Find where the given text appears and provide that cell's center as (x, y) coordinate. 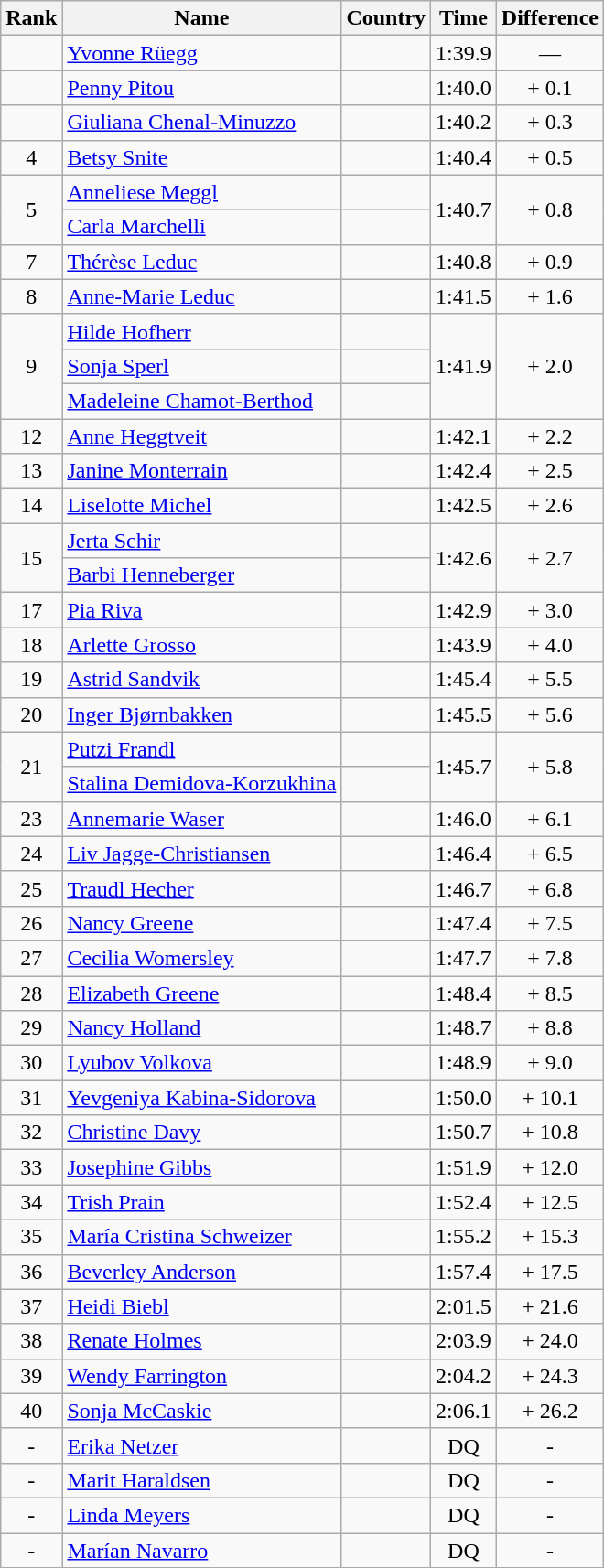
2:01.5 (464, 1306)
38 (31, 1341)
+ 3.0 (549, 610)
+ 12.0 (549, 1167)
Elizabeth Greene (201, 993)
Difference (549, 18)
31 (31, 1098)
8 (31, 296)
2:06.1 (464, 1411)
20 (31, 714)
1:48.4 (464, 993)
1:42.1 (464, 436)
+ 10.1 (549, 1098)
1:46.4 (464, 854)
Wendy Farrington (201, 1376)
36 (31, 1272)
1:45.4 (464, 680)
37 (31, 1306)
+ 6.5 (549, 854)
+ 24.3 (549, 1376)
34 (31, 1202)
Astrid Sandvik (201, 680)
+ 4.0 (549, 645)
19 (31, 680)
1:40.7 (464, 209)
7 (31, 262)
+ 6.8 (549, 888)
1:50.0 (464, 1098)
+ 10.8 (549, 1133)
1:40.8 (464, 262)
28 (31, 993)
Madeleine Chamot-Berthod (201, 401)
Liv Jagge-Christiansen (201, 854)
9 (31, 366)
14 (31, 506)
12 (31, 436)
1:55.2 (464, 1237)
Rank (31, 18)
Liselotte Michel (201, 506)
1:47.7 (464, 958)
Yevgeniya Kabina-Sidorova (201, 1098)
Heidi Biebl (201, 1306)
33 (31, 1167)
21 (31, 767)
+ 2.0 (549, 366)
23 (31, 819)
+ 8.5 (549, 993)
+ 9.0 (549, 1063)
27 (31, 958)
25 (31, 888)
+ 0.8 (549, 209)
4 (31, 157)
Anne Heggtveit (201, 436)
39 (31, 1376)
+ 0.9 (549, 262)
2:03.9 (464, 1341)
24 (31, 854)
Barbi Henneberger (201, 575)
+ 5.8 (549, 767)
1:46.7 (464, 888)
32 (31, 1133)
+ 17.5 (549, 1272)
María Cristina Schweizer (201, 1237)
+ 7.8 (549, 958)
Hilde Hofherr (201, 331)
1:42.4 (464, 471)
Jerta Schir (201, 541)
Marit Haraldsen (201, 1480)
+ 15.3 (549, 1237)
Sonja Sperl (201, 366)
35 (31, 1237)
+ 0.3 (549, 123)
Linda Meyers (201, 1515)
1:51.9 (464, 1167)
Renate Holmes (201, 1341)
+ 2.7 (549, 558)
+ 5.6 (549, 714)
+ 5.5 (549, 680)
1:40.0 (464, 88)
Anne-Marie Leduc (201, 296)
1:41.5 (464, 296)
+ 1.6 (549, 296)
Thérèse Leduc (201, 262)
— (549, 53)
Time (464, 18)
Penny Pitou (201, 88)
1:57.4 (464, 1272)
40 (31, 1411)
Annemarie Waser (201, 819)
Trish Prain (201, 1202)
1:48.7 (464, 1028)
+ 7.5 (549, 923)
+ 2.5 (549, 471)
Christine Davy (201, 1133)
+ 21.6 (549, 1306)
Josephine Gibbs (201, 1167)
1:42.5 (464, 506)
Putzi Frandl (201, 749)
1:50.7 (464, 1133)
+ 0.1 (549, 88)
30 (31, 1063)
+ 0.5 (549, 157)
Cecilia Womersley (201, 958)
1:40.4 (464, 157)
Beverley Anderson (201, 1272)
1:43.9 (464, 645)
1:45.5 (464, 714)
+ 6.1 (549, 819)
1:39.9 (464, 53)
Name (201, 18)
Traudl Hecher (201, 888)
Country (386, 18)
26 (31, 923)
Janine Monterrain (201, 471)
1:45.7 (464, 767)
13 (31, 471)
1:40.2 (464, 123)
Anneliese Meggl (201, 192)
1:52.4 (464, 1202)
+ 8.8 (549, 1028)
17 (31, 610)
Inger Bjørnbakken (201, 714)
+ 24.0 (549, 1341)
5 (31, 209)
Carla Marchelli (201, 227)
Erika Netzer (201, 1445)
Stalina Demidova-Korzukhina (201, 784)
Yvonne Rüegg (201, 53)
+ 12.5 (549, 1202)
18 (31, 645)
1:46.0 (464, 819)
+ 26.2 (549, 1411)
1:41.9 (464, 366)
Pia Riva (201, 610)
Sonja McCaskie (201, 1411)
1:42.6 (464, 558)
+ 2.2 (549, 436)
1:42.9 (464, 610)
Nancy Greene (201, 923)
Arlette Grosso (201, 645)
1:48.9 (464, 1063)
15 (31, 558)
+ 2.6 (549, 506)
Giuliana Chenal-Minuzzo (201, 123)
2:04.2 (464, 1376)
Lyubov Volkova (201, 1063)
1:47.4 (464, 923)
Betsy Snite (201, 157)
Marían Navarro (201, 1551)
Nancy Holland (201, 1028)
29 (31, 1028)
